Return (x, y) of the center of cell containing provided text 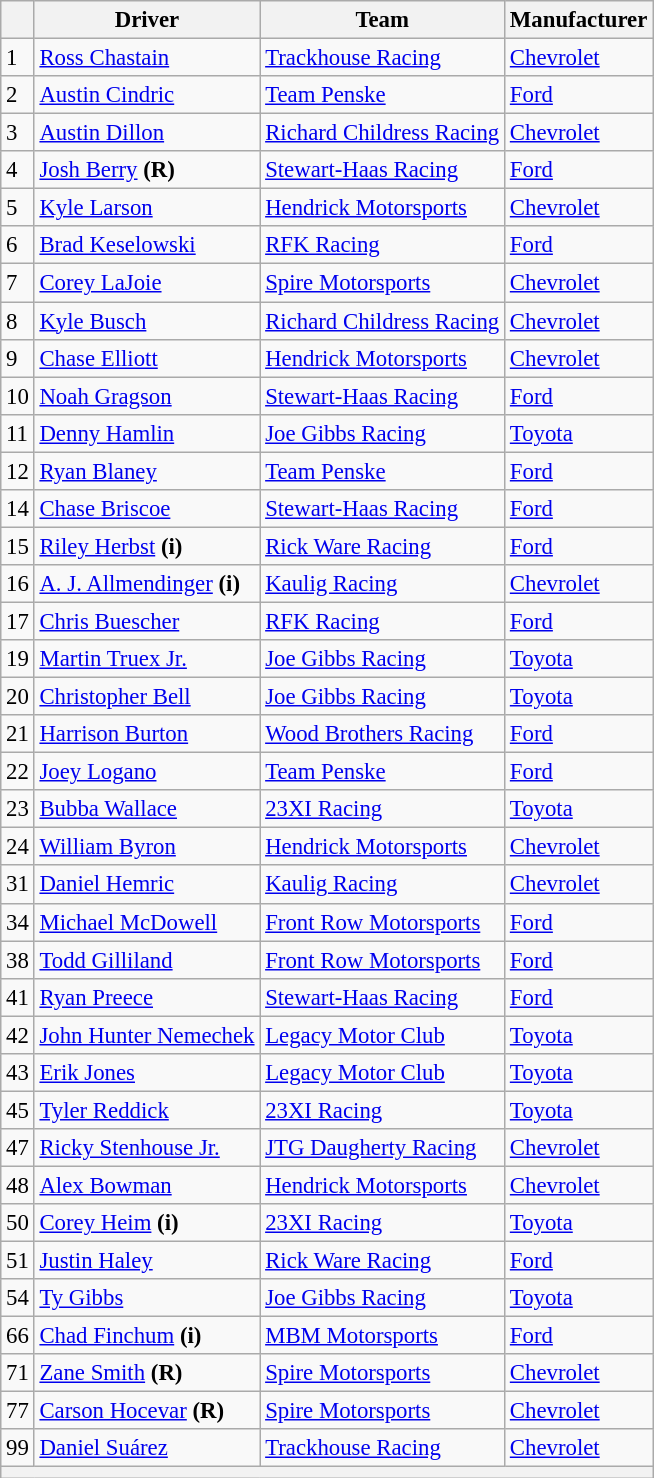
54 (18, 1298)
71 (18, 1373)
Zane Smith (R) (147, 1373)
24 (18, 847)
99 (18, 1449)
Ryan Preece (147, 997)
11 (18, 433)
Austin Cindric (147, 95)
Corey LaJoie (147, 283)
10 (18, 396)
Josh Berry (R) (147, 170)
JTG Daugherty Racing (382, 1148)
20 (18, 697)
45 (18, 1110)
MBM Motorsports (382, 1336)
9 (18, 358)
47 (18, 1148)
31 (18, 885)
Erik Jones (147, 1073)
3 (18, 133)
Team (382, 20)
Ty Gibbs (147, 1298)
16 (18, 584)
21 (18, 734)
Manufacturer (579, 20)
Bubba Wallace (147, 809)
Alex Bowman (147, 1185)
Ross Chastain (147, 58)
5 (18, 208)
Noah Gragson (147, 396)
Wood Brothers Racing (382, 734)
4 (18, 170)
19 (18, 659)
77 (18, 1411)
William Byron (147, 847)
7 (18, 283)
34 (18, 922)
41 (18, 997)
Chris Buescher (147, 621)
15 (18, 546)
Martin Truex Jr. (147, 659)
Ricky Stenhouse Jr. (147, 1148)
6 (18, 245)
1 (18, 58)
Daniel Hemric (147, 885)
Christopher Bell (147, 697)
Daniel Suárez (147, 1449)
42 (18, 1035)
Kyle Larson (147, 208)
Justin Haley (147, 1261)
Joey Logano (147, 772)
48 (18, 1185)
Michael McDowell (147, 922)
Todd Gilliland (147, 960)
Harrison Burton (147, 734)
51 (18, 1261)
Driver (147, 20)
Chase Briscoe (147, 509)
Riley Herbst (i) (147, 546)
Ryan Blaney (147, 471)
A. J. Allmendinger (i) (147, 584)
Corey Heim (i) (147, 1223)
23 (18, 809)
2 (18, 95)
Tyler Reddick (147, 1110)
Austin Dillon (147, 133)
43 (18, 1073)
Chase Elliott (147, 358)
22 (18, 772)
John Hunter Nemechek (147, 1035)
12 (18, 471)
Chad Finchum (i) (147, 1336)
66 (18, 1336)
50 (18, 1223)
14 (18, 509)
Kyle Busch (147, 321)
17 (18, 621)
38 (18, 960)
Carson Hocevar (R) (147, 1411)
8 (18, 321)
Brad Keselowski (147, 245)
Denny Hamlin (147, 433)
